Pinpoint the cell where the given text exists, returning its (X, Y) midpoint coordinate. 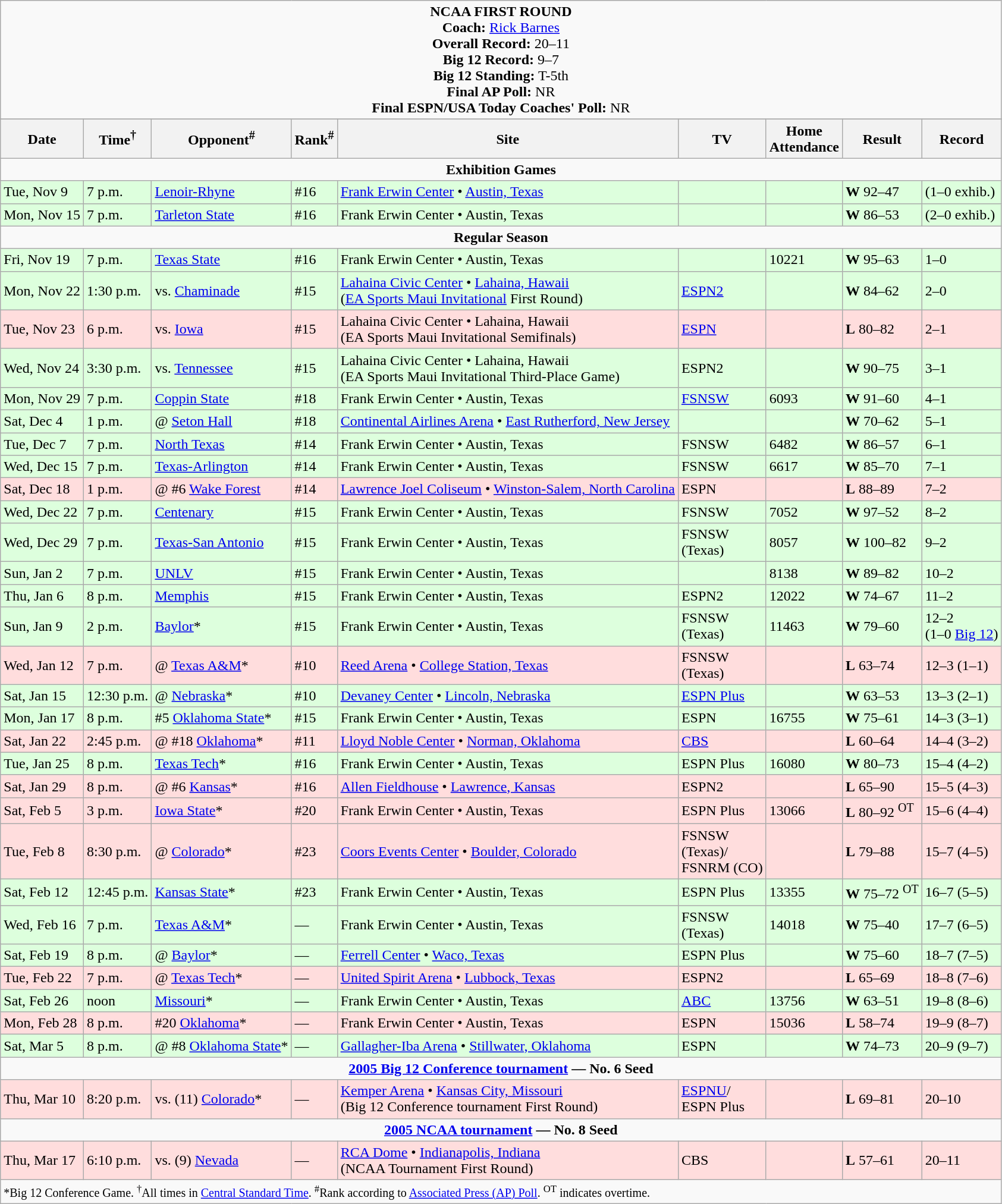
Tue, Jan 25 (42, 763)
Date (42, 139)
Baylor* (221, 627)
16–7 (5–5) (962, 892)
#5 Oklahoma State* (221, 718)
14–4 (3–2) (962, 741)
2005 NCAA tournament — No. 8 Seed (501, 1130)
6–1 (962, 444)
Lenoir-Rhyne (221, 192)
Lahaina Civic Center • Lahaina, Hawaii(EA Sports Maui Invitational Third-Place Game) (508, 367)
Record (962, 139)
vs. (9) Nevada (221, 1161)
Coppin State (221, 398)
Iowa State* (221, 811)
W 80–73 (882, 763)
W 92–47 (882, 192)
Texas State (221, 260)
vs. (11) Colorado* (221, 1099)
L 65–90 (882, 786)
@ #8 Oklahoma State* (221, 1046)
18–7 (7–5) (962, 955)
Mon, Feb 28 (42, 1023)
W 90–75 (882, 367)
Rank# (314, 139)
6617 (804, 467)
Sat, Feb 26 (42, 1001)
Tue, Feb 8 (42, 851)
Mon, Nov 22 (42, 290)
W 89–82 (882, 573)
W 79–60 (882, 627)
W 91–60 (882, 398)
Coors Events Center • Boulder, Colorado (508, 851)
Mon, Nov 15 (42, 215)
6482 (804, 444)
Devaney Center • Lincoln, Nebraska (508, 696)
2005 Big 12 Conference tournament — No. 6 Seed (501, 1068)
L 58–74 (882, 1023)
7–1 (962, 467)
W 95–63 (882, 260)
20–10 (962, 1099)
8138 (804, 573)
Sat, Dec 18 (42, 489)
(2–0 exhib.) (962, 215)
(1–0 exhib.) (962, 192)
vs. Tennessee (221, 367)
Allen Fieldhouse • Lawrence, Kansas (508, 786)
Memphis (221, 596)
FSNSW(Texas)/FSNRM (CO) (722, 851)
18–8 (7–6) (962, 978)
Kansas State* (221, 892)
1:30 p.m. (117, 290)
Sat, Jan 22 (42, 741)
Continental Airlines Arena • East Rutherford, New Jersey (508, 421)
@ #6 Wake Forest (221, 489)
L 65–69 (882, 978)
8:20 p.m. (117, 1099)
@ #18 Oklahoma* (221, 741)
Centenary (221, 512)
15–6 (4–4) (962, 811)
14–3 (3–1) (962, 718)
6 p.m. (117, 329)
W 75–61 (882, 718)
TV (722, 139)
L 79–88 (882, 851)
@ Texas A&M* (221, 665)
Sat, Dec 4 (42, 421)
Lawrence Joel Coliseum • Winston-Salem, North Carolina (508, 489)
10221 (804, 260)
Wed, Dec 29 (42, 542)
Wed, Dec 15 (42, 467)
ABC (722, 1001)
*Big 12 Conference Game. †All times in Central Standard Time. #Rank according to Associated Press (AP) Poll. OT indicates overtime. (501, 1192)
Mon, Nov 29 (42, 398)
W 97–52 (882, 512)
Ferrell Center • Waco, Texas (508, 955)
Thu, Jan 6 (42, 596)
Tarleton State (221, 215)
Tue, Feb 22 (42, 978)
15036 (804, 1023)
#20 (314, 811)
@ #6 Kansas* (221, 786)
Wed, Feb 16 (42, 925)
7–2 (962, 489)
12–2(1–0 Big 12) (962, 627)
Texas Tech* (221, 763)
Wed, Dec 22 (42, 512)
#20 Oklahoma* (221, 1023)
W 70–62 (882, 421)
W 100–82 (882, 542)
6093 (804, 398)
12:45 p.m. (117, 892)
11–2 (962, 596)
17–7 (6–5) (962, 925)
Mon, Jan 17 (42, 718)
L 63–74 (882, 665)
L 80–82 (882, 329)
Opponent# (221, 139)
12:30 p.m. (117, 696)
Sat, Jan 29 (42, 786)
2–1 (962, 329)
Fri, Nov 19 (42, 260)
Tue, Nov 9 (42, 192)
Reed Arena • College Station, Texas (508, 665)
noon (117, 1001)
W 84–62 (882, 290)
Texas-Arlington (221, 467)
vs. Iowa (221, 329)
Sat, Mar 5 (42, 1046)
Texas-San Antonio (221, 542)
9–2 (962, 542)
UNLV (221, 573)
1–0 (962, 260)
Wed, Jan 12 (42, 665)
Wed, Nov 24 (42, 367)
3:30 p.m. (117, 367)
6:10 p.m. (117, 1161)
North Texas (221, 444)
Lloyd Noble Center • Norman, Oklahoma (508, 741)
20–11 (962, 1161)
13–3 (2–1) (962, 696)
2 p.m. (117, 627)
@ Texas Tech* (221, 978)
ESPNU/ESPN Plus (722, 1099)
Lahaina Civic Center • Lahaina, Hawaii(EA Sports Maui Invitational Semifinals) (508, 329)
Time† (117, 139)
Sun, Jan 2 (42, 573)
#11 (314, 741)
19–9 (8–7) (962, 1023)
L 88–89 (882, 489)
Gallagher-Iba Arena • Stillwater, Oklahoma (508, 1046)
W 63–51 (882, 1001)
Texas A&M* (221, 925)
vs. Chaminade (221, 290)
13066 (804, 811)
Sun, Jan 9 (42, 627)
Missouri* (221, 1001)
15–4 (4–2) (962, 763)
13756 (804, 1001)
12–3 (1–1) (962, 665)
10–2 (962, 573)
3–1 (962, 367)
20–9 (9–7) (962, 1046)
Lahaina Civic Center • Lahaina, Hawaii(EA Sports Maui Invitational First Round) (508, 290)
13355 (804, 892)
Sat, Feb 12 (42, 892)
Thu, Mar 10 (42, 1099)
W 86–53 (882, 215)
3 p.m. (117, 811)
L 69–81 (882, 1099)
16080 (804, 763)
5–1 (962, 421)
W 74–67 (882, 596)
Tue, Nov 23 (42, 329)
W 75–60 (882, 955)
16755 (804, 718)
15–7 (4–5) (962, 851)
W 85–70 (882, 467)
W 86–57 (882, 444)
Regular Season (501, 237)
4–1 (962, 398)
United Spirit Arena • Lubbock, Texas (508, 978)
RCA Dome • Indianapolis, Indiana(NCAA Tournament First Round) (508, 1161)
Sat, Jan 15 (42, 696)
Result (882, 139)
14018 (804, 925)
HomeAttendance (804, 139)
8:30 p.m. (117, 851)
15–5 (4–3) (962, 786)
W 75–40 (882, 925)
Tue, Dec 7 (42, 444)
@ Seton Hall (221, 421)
Exhibition Games (501, 169)
L 80–92 OT (882, 811)
Thu, Mar 17 (42, 1161)
12022 (804, 596)
Site (508, 139)
Sat, Feb 19 (42, 955)
W 74–73 (882, 1046)
7052 (804, 512)
11463 (804, 627)
L 60–64 (882, 741)
Sat, Feb 5 (42, 811)
L 57–61 (882, 1161)
8–2 (962, 512)
W 75–72 OT (882, 892)
@ Colorado* (221, 851)
19–8 (8–6) (962, 1001)
@ Nebraska* (221, 696)
8057 (804, 542)
@ Baylor* (221, 955)
Kemper Arena • Kansas City, Missouri(Big 12 Conference tournament First Round) (508, 1099)
2–0 (962, 290)
W 63–53 (882, 696)
2:45 p.m. (117, 741)
